From the cell containing the given text, extract its center point as [x, y] coordinate. 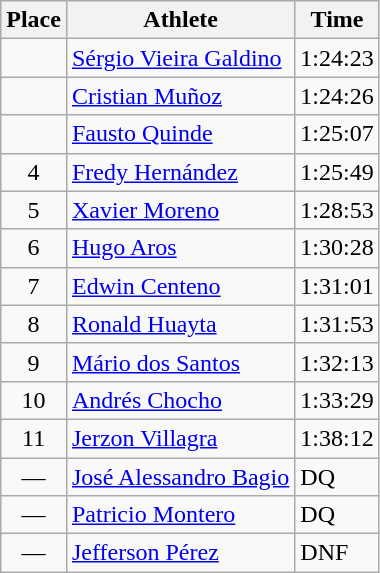
1:24:26 [337, 96]
1:38:12 [337, 438]
Hugo Aros [180, 248]
Fredy Hernández [180, 172]
9 [34, 362]
1:25:07 [337, 134]
José Alessandro Bagio [180, 477]
1:25:49 [337, 172]
1:31:53 [337, 324]
Patricio Montero [180, 515]
Time [337, 20]
1:24:23 [337, 58]
1:32:13 [337, 362]
Fausto Quinde [180, 134]
Andrés Chocho [180, 400]
Ronald Huayta [180, 324]
Jerzon Villagra [180, 438]
1:30:28 [337, 248]
1:33:29 [337, 400]
10 [34, 400]
8 [34, 324]
Xavier Moreno [180, 210]
6 [34, 248]
Mário dos Santos [180, 362]
Athlete [180, 20]
Cristian Muñoz [180, 96]
Jefferson Pérez [180, 553]
5 [34, 210]
7 [34, 286]
Place [34, 20]
4 [34, 172]
Edwin Centeno [180, 286]
1:28:53 [337, 210]
DNF [337, 553]
1:31:01 [337, 286]
11 [34, 438]
Sérgio Vieira Galdino [180, 58]
